Output the [X, Y] coordinate of the center of the cell containing the given text.  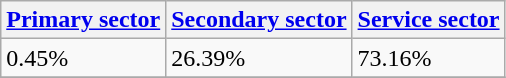
Service sector [428, 20]
Primary sector [84, 20]
73.16% [428, 58]
0.45% [84, 58]
26.39% [259, 58]
Secondary sector [259, 20]
